Pinpoint the cell where the given text exists, returning its [X, Y] midpoint coordinate. 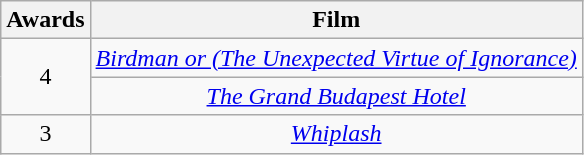
Awards [46, 20]
3 [46, 134]
Birdman or (The Unexpected Virtue of Ignorance) [336, 58]
The Grand Budapest Hotel [336, 96]
4 [46, 77]
Film [336, 20]
Whiplash [336, 134]
